Search for the cell housing the specified text and yield its [X, Y] center coordinate. 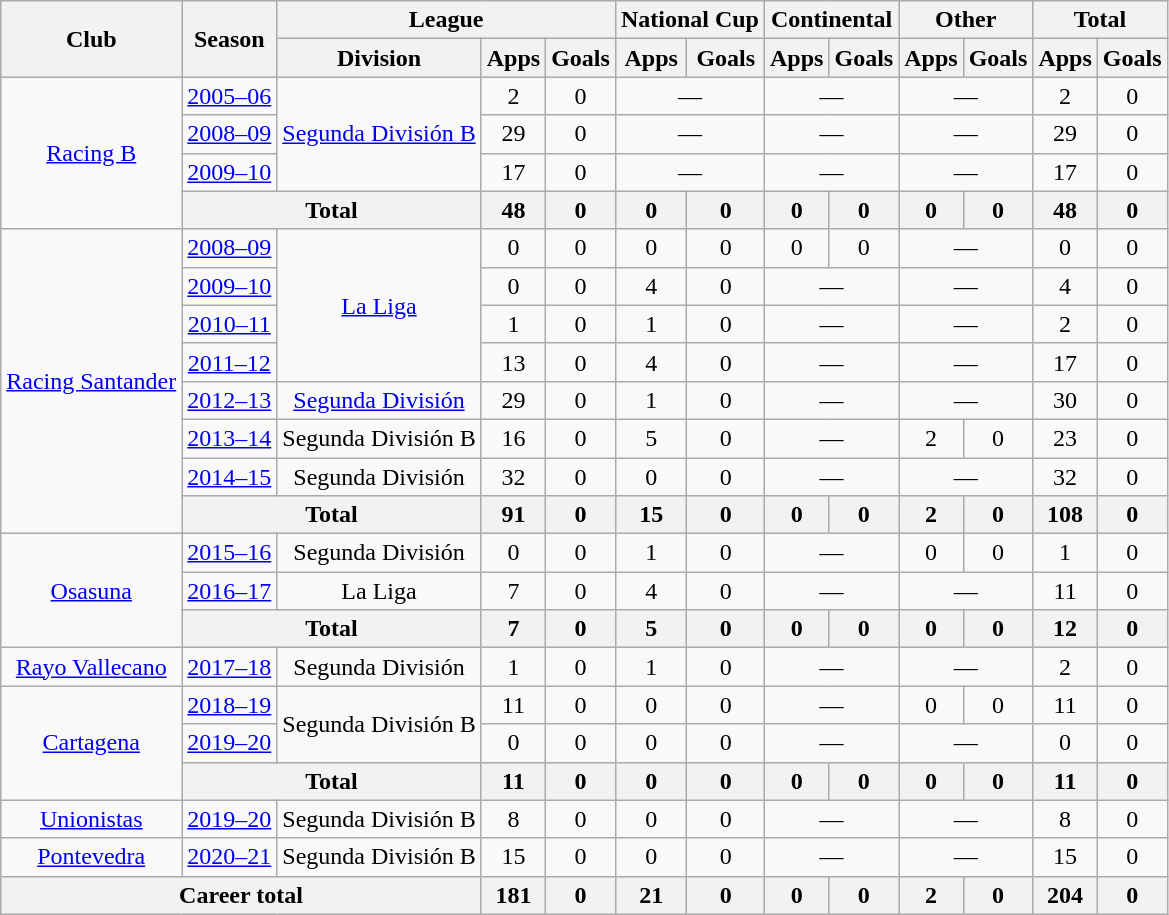
National Cup [690, 20]
2010–11 [230, 324]
2012–13 [230, 400]
2016–17 [230, 591]
13 [513, 362]
2011–12 [230, 362]
23 [1065, 438]
2015–16 [230, 553]
Pontevedra [92, 857]
Unionistas [92, 819]
Other [966, 20]
204 [1065, 895]
Cartagena [92, 743]
2014–15 [230, 477]
16 [513, 438]
Club [92, 39]
Osasuna [92, 591]
Racing B [92, 153]
181 [513, 895]
2013–14 [230, 438]
91 [513, 515]
21 [651, 895]
Racing Santander [92, 381]
2020–21 [230, 857]
Continental [832, 20]
2017–18 [230, 667]
30 [1065, 400]
2018–19 [230, 705]
League [446, 20]
2005–06 [230, 96]
Season [230, 39]
Career total [241, 895]
108 [1065, 515]
Rayo Vallecano [92, 667]
Division [379, 58]
12 [1065, 629]
